Search for the cell housing the specified text and yield its [x, y] center coordinate. 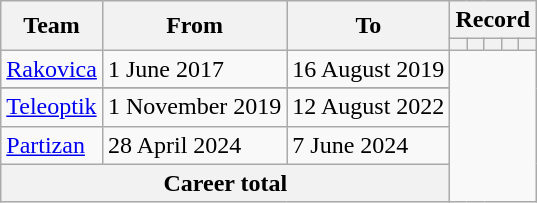
Teleoptik [52, 107]
Partizan [52, 145]
Team [52, 26]
Rakovica [52, 69]
Record [493, 20]
28 April 2024 [194, 145]
1 November 2019 [194, 107]
From [194, 26]
12 August 2022 [368, 107]
To [368, 26]
1 June 2017 [194, 69]
7 June 2024 [368, 145]
Career total [226, 183]
16 August 2019 [368, 69]
